Capture the cell that displays the provided text and extract its (X, Y) central coordinate. 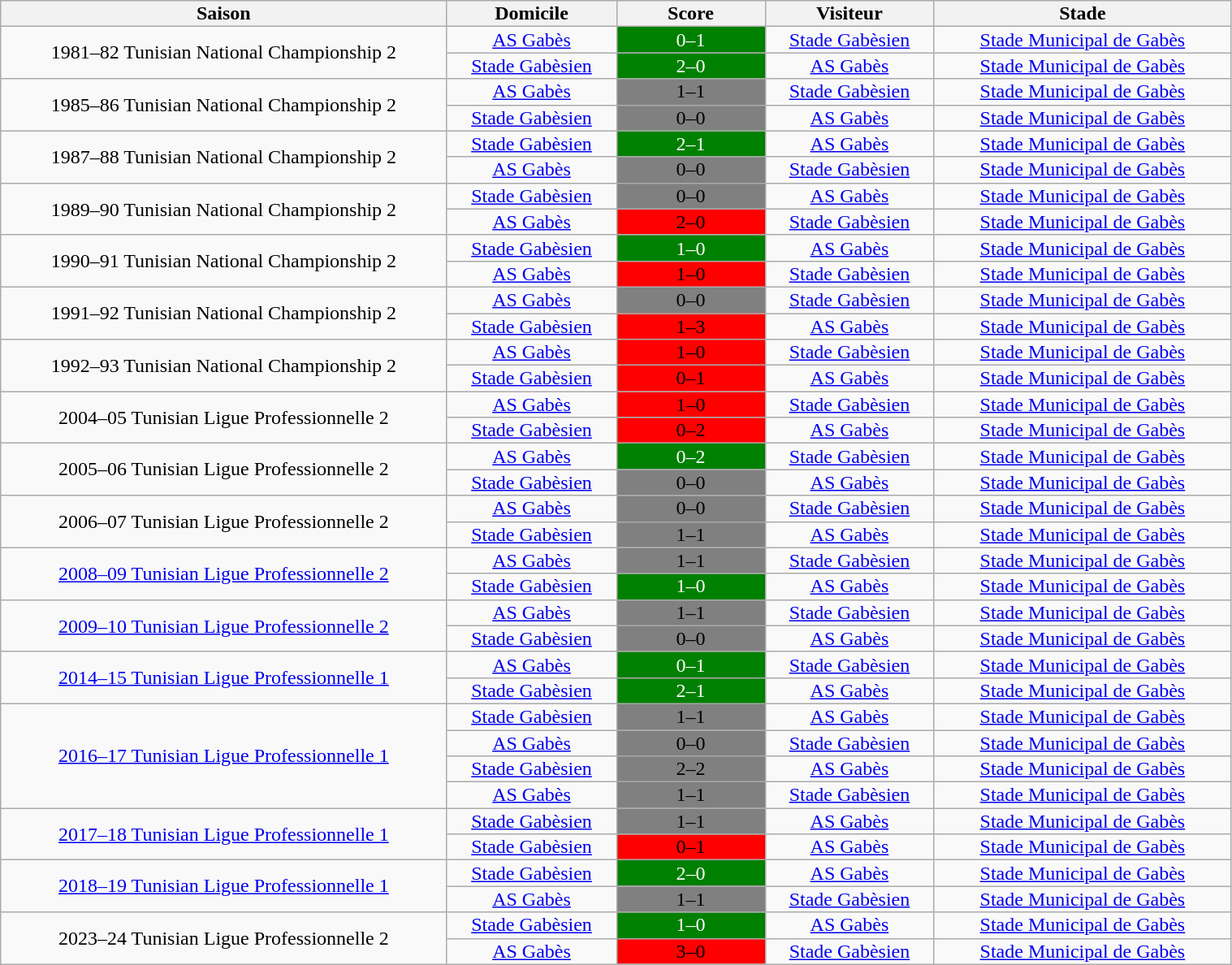
2014–15 Tunisian Ligue Professionnelle 1 (224, 677)
Stade (1083, 14)
2008–09 Tunisian Ligue Professionnelle 2 (224, 573)
Saison (224, 14)
2018–19 Tunisian Ligue Professionnelle 1 (224, 886)
1992–93 Tunisian National Championship 2 (224, 366)
1987–88 Tunisian National Championship 2 (224, 157)
1985–86 Tunisian National Championship 2 (224, 105)
2–2 (690, 769)
2006–07 Tunisian Ligue Professionnelle 2 (224, 521)
1–3 (690, 327)
2005–06 Tunisian Ligue Professionnelle 2 (224, 470)
Visiteur (849, 14)
1981–82 Tunisian National Championship 2 (224, 53)
1989–90 Tunisian National Championship 2 (224, 209)
1990–91 Tunisian National Championship 2 (224, 261)
2009–10 Tunisian Ligue Professionnelle 2 (224, 625)
3–0 (690, 951)
1991–92 Tunisian National Championship 2 (224, 313)
Score (690, 14)
2023–24 Tunisian Ligue Professionnelle 2 (224, 938)
Domicile (531, 14)
2004–05 Tunisian Ligue Professionnelle 2 (224, 418)
2016–17 Tunisian Ligue Professionnelle 1 (224, 755)
2017–18 Tunisian Ligue Professionnelle 1 (224, 834)
